Output the (x, y) coordinate of the center of the cell containing the given text.  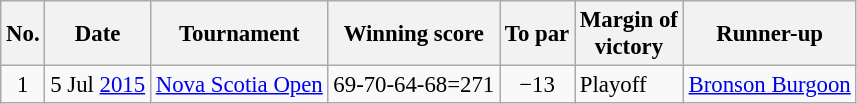
Tournament (239, 34)
Playoff (630, 85)
1 (23, 85)
Bronson Burgoon (770, 85)
Runner-up (770, 34)
Nova Scotia Open (239, 85)
5 Jul 2015 (98, 85)
Margin ofvictory (630, 34)
69-70-64-68=271 (414, 85)
Winning score (414, 34)
Date (98, 34)
−13 (538, 85)
No. (23, 34)
To par (538, 34)
